Provide the [X, Y] coordinate of the cell's center where the given text is located.  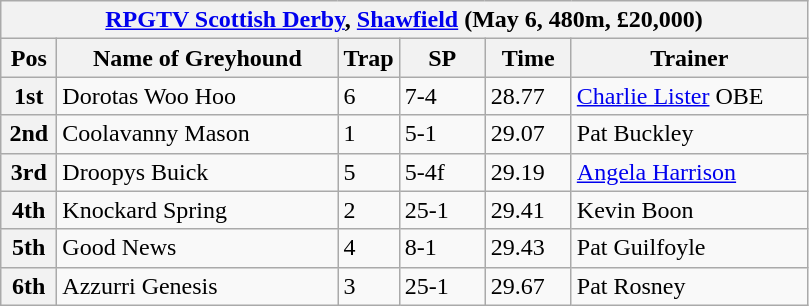
29.67 [528, 286]
Pat Guilfoyle [689, 248]
Time [528, 58]
Name of Greyhound [198, 58]
SP [442, 58]
Kevin Boon [689, 210]
1 [368, 134]
Trainer [689, 58]
29.19 [528, 172]
Droopys Buick [198, 172]
29.43 [528, 248]
Pat Buckley [689, 134]
28.77 [528, 96]
4 [368, 248]
1st [29, 96]
Knockard Spring [198, 210]
29.07 [528, 134]
3 [368, 286]
5th [29, 248]
5-1 [442, 134]
Charlie Lister OBE [689, 96]
8-1 [442, 248]
4th [29, 210]
3rd [29, 172]
Pat Rosney [689, 286]
Pos [29, 58]
Coolavanny Mason [198, 134]
7-4 [442, 96]
Trap [368, 58]
Azzurri Genesis [198, 286]
2 [368, 210]
2nd [29, 134]
29.41 [528, 210]
6th [29, 286]
Angela Harrison [689, 172]
6 [368, 96]
Dorotas Woo Hoo [198, 96]
Good News [198, 248]
5-4f [442, 172]
RPGTV Scottish Derby, Shawfield (May 6, 480m, £20,000) [404, 20]
5 [368, 172]
